Identify which cell holds the provided text, then report its [X, Y] central coordinate. 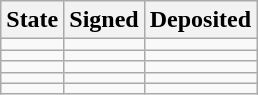
State [32, 20]
Deposited [200, 20]
Signed [104, 20]
